Return [X, Y] of the center of cell containing provided text 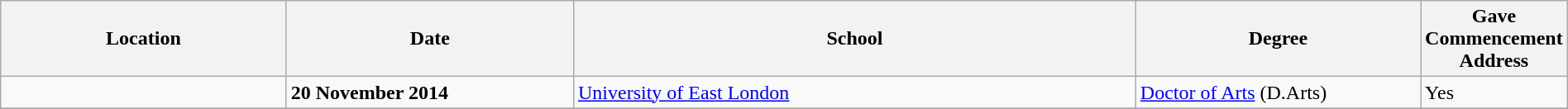
Date [430, 39]
Location [144, 39]
Yes [1494, 92]
Degree [1278, 39]
Doctor of Arts (D.Arts) [1278, 92]
University of East London [854, 92]
Gave Commencement Address [1494, 39]
20 November 2014 [430, 92]
School [854, 39]
